Provide the [x, y] coordinate of the cell's center where the given text is located.  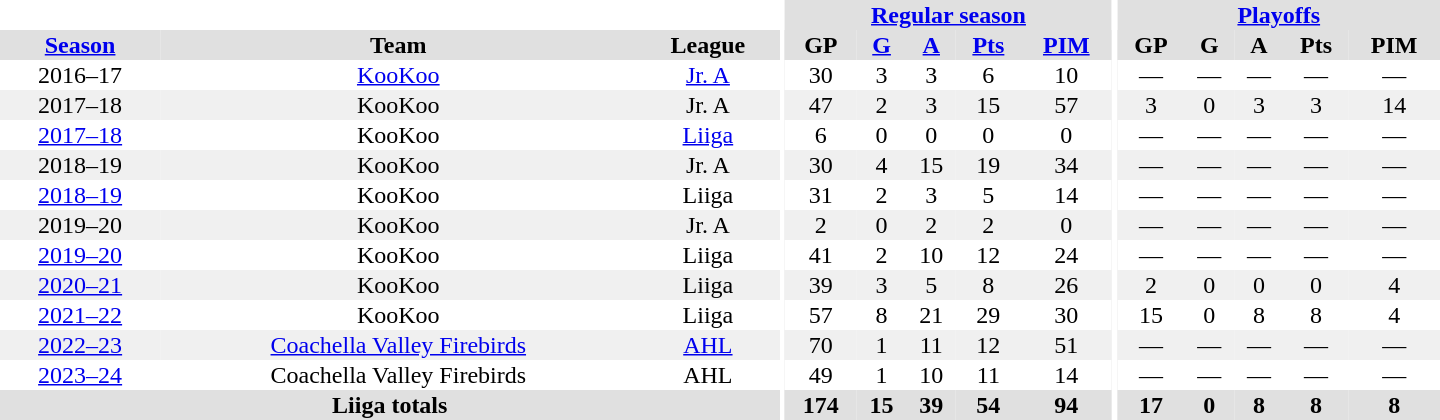
League [708, 45]
17 [1152, 405]
26 [1066, 285]
31 [821, 195]
24 [1066, 255]
174 [821, 405]
47 [821, 105]
29 [988, 315]
49 [821, 375]
19 [988, 165]
54 [988, 405]
Team [398, 45]
94 [1066, 405]
2023–24 [80, 375]
2020–21 [80, 285]
41 [821, 255]
2022–23 [80, 345]
Regular season [948, 15]
Liiga totals [390, 405]
51 [1066, 345]
70 [821, 345]
Season [80, 45]
Playoffs [1279, 15]
2021–22 [80, 315]
21 [931, 315]
2016–17 [80, 75]
34 [1066, 165]
